Scan for the cell matching the given text and deliver its [X, Y] coordinate at center. 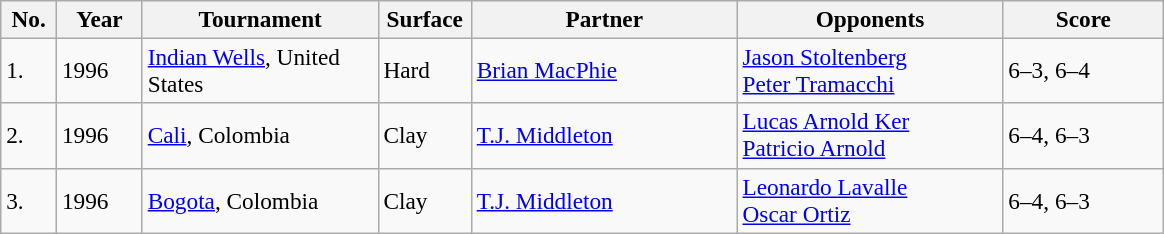
Score [1084, 19]
6–3, 6–4 [1084, 70]
Brian MacPhie [604, 70]
Indian Wells, United States [260, 70]
Leonardo Lavalle Oscar Ortiz [870, 200]
2. [29, 136]
Hard [424, 70]
Opponents [870, 19]
1. [29, 70]
Cali, Colombia [260, 136]
Year [100, 19]
Tournament [260, 19]
3. [29, 200]
Lucas Arnold Ker Patricio Arnold [870, 136]
No. [29, 19]
Surface [424, 19]
Partner [604, 19]
Jason Stoltenberg Peter Tramacchi [870, 70]
Bogota, Colombia [260, 200]
